Provide the (X, Y) coordinate of the cell's center where the given text is located.  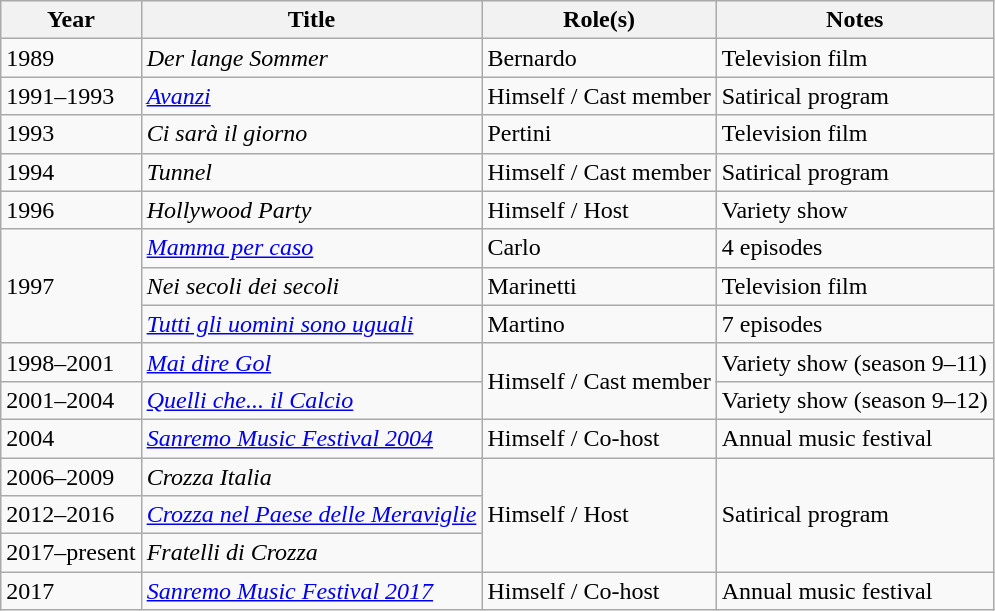
Role(s) (599, 20)
Marinetti (599, 286)
Sanremo Music Festival 2017 (312, 591)
2012–2016 (71, 515)
Hollywood Party (312, 210)
Mamma per caso (312, 248)
2017 (71, 591)
Sanremo Music Festival 2004 (312, 438)
Crozza Italia (312, 477)
Quelli che... il Calcio (312, 400)
Crozza nel Paese delle Meraviglie (312, 515)
2004 (71, 438)
1996 (71, 210)
1989 (71, 58)
7 episodes (854, 324)
Year (71, 20)
1998–2001 (71, 362)
1994 (71, 172)
Notes (854, 20)
Ci sarà il giorno (312, 134)
Nei secoli dei secoli (312, 286)
4 episodes (854, 248)
1997 (71, 286)
Pertini (599, 134)
Mai dire Gol (312, 362)
Bernardo (599, 58)
Variety show (season 9–11) (854, 362)
Martino (599, 324)
Avanzi (312, 96)
2001–2004 (71, 400)
Title (312, 20)
Carlo (599, 248)
2017–present (71, 553)
Fratelli di Crozza (312, 553)
Der lange Sommer (312, 58)
Tunnel (312, 172)
Variety show (854, 210)
Tutti gli uomini sono uguali (312, 324)
1993 (71, 134)
2006–2009 (71, 477)
1991–1993 (71, 96)
Variety show (season 9–12) (854, 400)
